Locate the cell with the specified text and output its [X, Y] center coordinate. 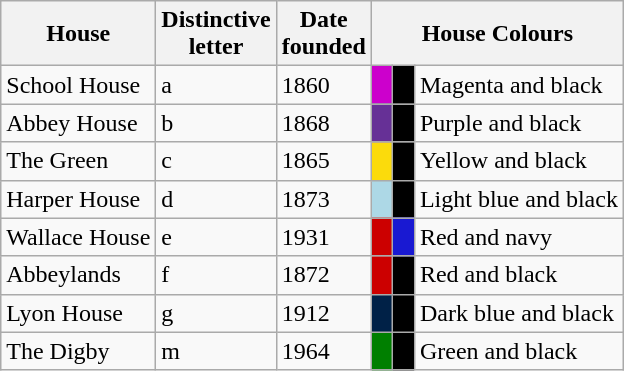
Yellow and black [518, 161]
Distinctiveletter [216, 34]
1912 [324, 313]
1860 [324, 85]
Abbeylands [78, 275]
Red and black [518, 275]
Magenta and black [518, 85]
1873 [324, 199]
The Digby [78, 351]
Lyon House [78, 313]
1931 [324, 237]
Purple and black [518, 123]
g [216, 313]
School House [78, 85]
m [216, 351]
f [216, 275]
e [216, 237]
a [216, 85]
1872 [324, 275]
Harper House [78, 199]
House Colours [497, 34]
House [78, 34]
Red and navy [518, 237]
1865 [324, 161]
d [216, 199]
Light blue and black [518, 199]
The Green [78, 161]
Dark blue and black [518, 313]
Green and black [518, 351]
c [216, 161]
Abbey House [78, 123]
1868 [324, 123]
1964 [324, 351]
b [216, 123]
Datefounded [324, 34]
Wallace House [78, 237]
